Provide the [X, Y] coordinate of the cell's center where the given text is located.  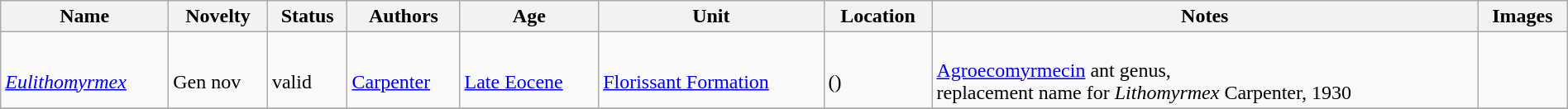
Novelty [218, 17]
valid [308, 70]
Authors [404, 17]
Status [308, 17]
Carpenter [404, 70]
Age [529, 17]
Location [878, 17]
Unit [711, 17]
Eulithomyrmex [84, 70]
Late Eocene [529, 70]
Images [1523, 17]
Florissant Formation [711, 70]
() [878, 70]
Notes [1205, 17]
Name [84, 17]
Gen nov [218, 70]
Agroecomyrmecin ant genus, replacement name for Lithomyrmex Carpenter, 1930 [1205, 70]
